Pinpoint the cell where the given text exists, returning its [X, Y] midpoint coordinate. 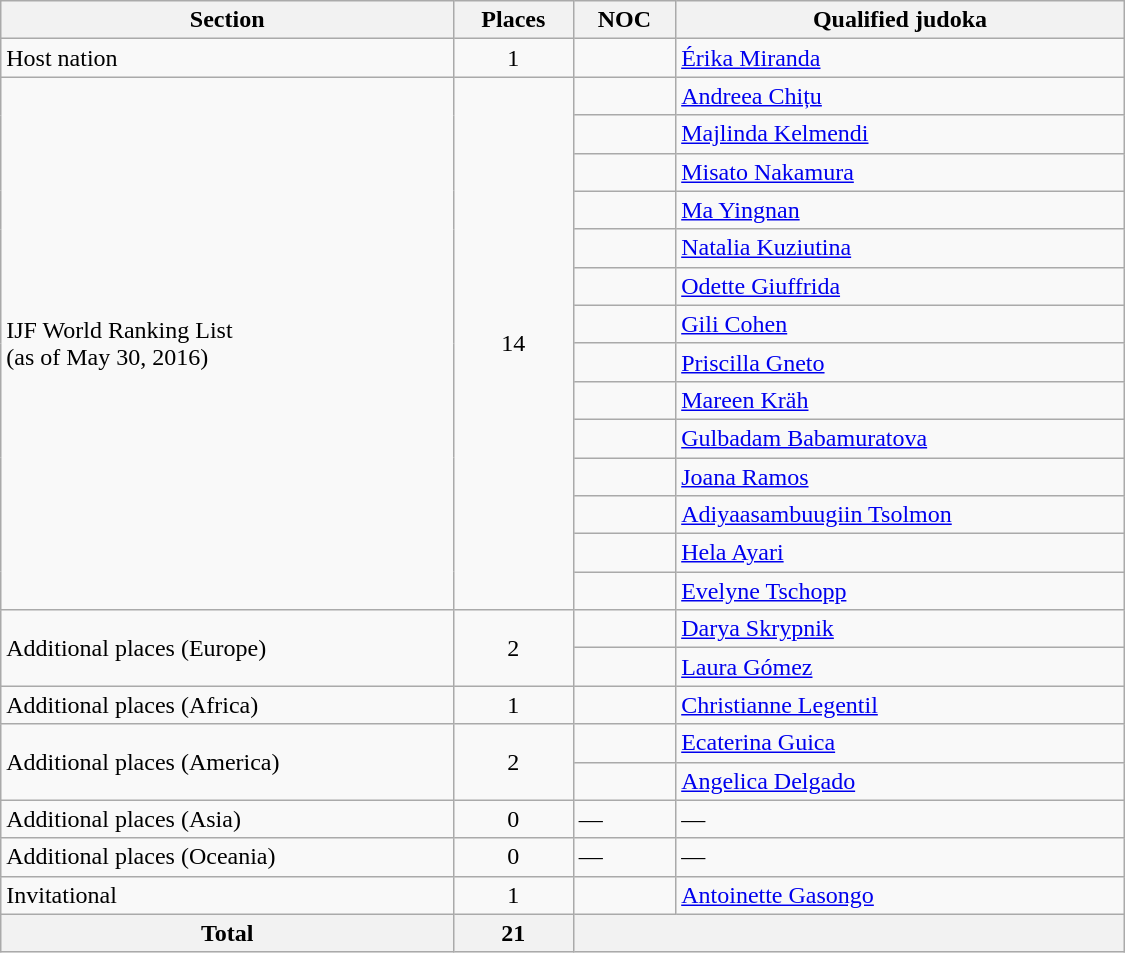
Total [228, 933]
Angelica Delgado [900, 781]
Section [228, 20]
Ecaterina Guica [900, 743]
Darya Skrypnik [900, 629]
Qualified judoka [900, 20]
Gili Cohen [900, 324]
Places [514, 20]
Additional places (Asia) [228, 819]
21 [514, 933]
Misato Nakamura [900, 172]
IJF World Ranking List(as of May 30, 2016) [228, 344]
Natalia Kuziutina [900, 248]
Majlinda Kelmendi [900, 134]
Gulbadam Babamuratova [900, 438]
Additional places (Europe) [228, 648]
Andreea Chițu [900, 96]
Odette Giuffrida [900, 286]
NOC [624, 20]
Christianne Legentil [900, 705]
Joana Ramos [900, 477]
Additional places (Oceania) [228, 857]
Mareen Kräh [900, 400]
Host nation [228, 58]
Priscilla Gneto [900, 362]
Laura Gómez [900, 667]
Adiyaasambuugiin Tsolmon [900, 515]
Ma Yingnan [900, 210]
Hela Ayari [900, 553]
Evelyne Tschopp [900, 591]
Invitational [228, 895]
Érika Miranda [900, 58]
Additional places (America) [228, 762]
Antoinette Gasongo [900, 895]
Additional places (Africa) [228, 705]
14 [514, 344]
